From the cell containing the given text, extract its center point as (x, y) coordinate. 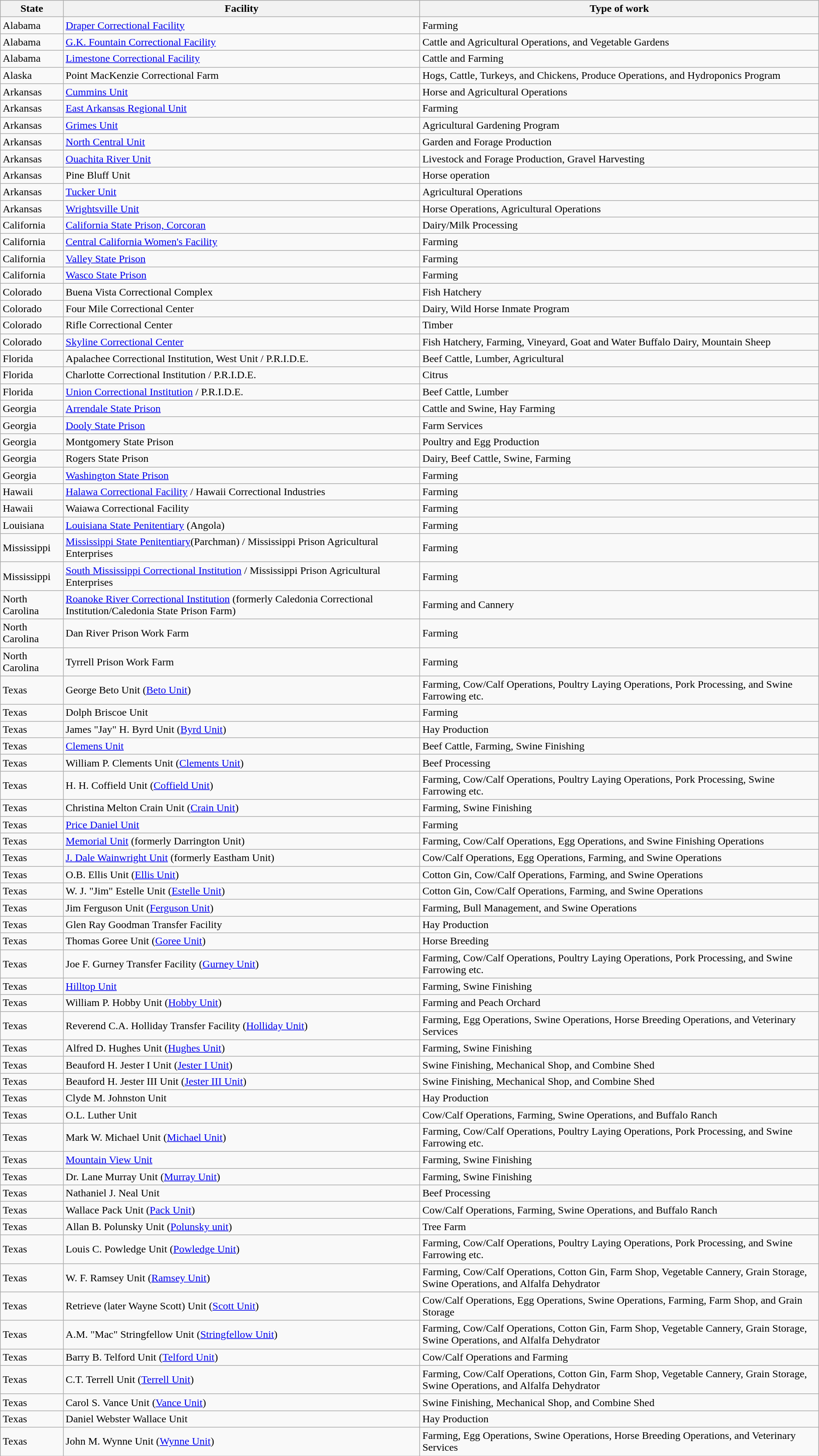
Timber (619, 325)
South Mississippi Correctional Institution / Mississippi Prison Agricultural Enterprises (241, 576)
Cow/Calf Operations, Egg Operations, Swine Operations, Farming, Farm Shop, and Grain Storage (619, 1306)
California State Prison, Corcoran (241, 225)
Dan River Prison Work Farm (241, 633)
Mississippi State Penitentiary(Parchman) / Mississippi Prison Agricultural Enterprises (241, 548)
Retrieve (later Wayne Scott) Unit (Scott Unit) (241, 1306)
Dr. Lane Murray Unit (Murray Unit) (241, 1177)
Farming and Cannery (619, 605)
William P. Hobby Unit (Hobby Unit) (241, 1003)
Fish Hatchery (619, 292)
Beauford H. Jester I Unit (Jester I Unit) (241, 1065)
Skyline Correctional Center (241, 342)
Valley State Prison (241, 259)
C.T. Terrell Unit (Terrell Unit) (241, 1380)
Charlotte Correctional Institution / P.R.I.D.E. (241, 375)
Waiawa Correctional Facility (241, 509)
Rifle Correctional Center (241, 325)
Apalachee Correctional Institution, West Unit / P.R.I.D.E. (241, 359)
Buena Vista Correctional Complex (241, 292)
Alfred D. Hughes Unit (Hughes Unit) (241, 1048)
Grimes Unit (241, 125)
Type of work (619, 9)
Ouachita River Unit (241, 158)
Limestone Correctional Facility (241, 59)
A.M. "Mac" Stringfellow Unit (Stringfellow Unit) (241, 1334)
W. F. Ramsey Unit (Ramsey Unit) (241, 1277)
Clyde M. Johnston Unit (241, 1098)
Farm Services (619, 425)
O.L. Luther Unit (241, 1115)
State (32, 9)
Farming, Bull Management, and Swine Operations (619, 908)
Roanoke River Correctional Institution (formerly Caledonia Correctional Institution/Caledonia State Prison Farm) (241, 605)
William P. Clements Unit (Clements Unit) (241, 763)
Dairy, Beef Cattle, Swine, Farming (619, 458)
Agricultural Gardening Program (619, 125)
Agricultural Operations (619, 192)
East Arkansas Regional Unit (241, 109)
Farming, Cow/Calf Operations, Egg Operations, and Swine Finishing Operations (619, 841)
North Central Unit (241, 142)
Cattle and Agricultural Operations, and Vegetable Gardens (619, 42)
Livestock and Forage Production, Gravel Harvesting (619, 158)
Mountain View Unit (241, 1160)
Cow/Calf Operations, Egg Operations, Farming, and Swine Operations (619, 858)
Tucker Unit (241, 192)
Poultry and Egg Production (619, 442)
John M. Wynne Unit (Wynne Unit) (241, 1441)
Central California Women's Facility (241, 242)
Joe F. Gurney Transfer Facility (Gurney Unit) (241, 964)
Washington State Prison (241, 475)
Dolph Briscoe Unit (241, 713)
Pine Bluff Unit (241, 175)
Horse operation (619, 175)
Reverend C.A. Holliday Transfer Facility (Holliday Unit) (241, 1025)
Dooly State Prison (241, 425)
Farming, Cow/Calf Operations, Poultry Laying Operations, Pork Processing, Swine Farrowing etc. (619, 785)
Citrus (619, 375)
Halawa Correctional Facility / Hawaii Correctional Industries (241, 492)
Cattle and Farming (619, 59)
Wallace Pack Unit (Pack Unit) (241, 1210)
Horse and Agricultural Operations (619, 92)
Cummins Unit (241, 92)
Four Mile Correctional Center (241, 309)
O.B. Ellis Unit (Ellis Unit) (241, 875)
W. J. "Jim" Estelle Unit (Estelle Unit) (241, 891)
J. Dale Wainwright Unit (formerly Eastham Unit) (241, 858)
Allan B. Polunsky Unit (Polunsky unit) (241, 1227)
Beef Cattle, Farming, Swine Finishing (619, 746)
Dairy/Milk Processing (619, 225)
Glen Ray Goodman Transfer Facility (241, 925)
Thomas Goree Unit (Goree Unit) (241, 941)
Beef Cattle, Lumber (619, 392)
Louisiana State Penitentiary (Angola) (241, 525)
Christina Melton Crain Unit (Crain Unit) (241, 808)
Horse Breeding (619, 941)
Mark W. Michael Unit (Michael Unit) (241, 1137)
James "Jay" H. Byrd Unit (Byrd Unit) (241, 729)
Point MacKenzie Correctional Farm (241, 75)
Nathaniel J. Neal Unit (241, 1193)
Union Correctional Institution / P.R.I.D.E. (241, 392)
H. H. Coffield Unit (Coffield Unit) (241, 785)
Tree Farm (619, 1227)
Fish Hatchery, Farming, Vineyard, Goat and Water Buffalo Dairy, Mountain Sheep (619, 342)
Arrendale State Prison (241, 408)
Wrightsville Unit (241, 209)
George Beto Unit (Beto Unit) (241, 690)
Price Daniel Unit (241, 824)
Cow/Calf Operations and Farming (619, 1357)
Montgomery State Prison (241, 442)
Farming and Peach Orchard (619, 1003)
Barry B. Telford Unit (Telford Unit) (241, 1357)
Louisiana (32, 525)
Tyrrell Prison Work Farm (241, 662)
Rogers State Prison (241, 458)
Daniel Webster Wallace Unit (241, 1419)
G.K. Fountain Correctional Facility (241, 42)
Dairy, Wild Horse Inmate Program (619, 309)
Beauford H. Jester III Unit (Jester III Unit) (241, 1081)
Horse Operations, Agricultural Operations (619, 209)
Memorial Unit (formerly Darrington Unit) (241, 841)
Facility (241, 9)
Garden and Forage Production (619, 142)
Wasco State Prison (241, 275)
Beef Cattle, Lumber, Agricultural (619, 359)
Draper Correctional Facility (241, 25)
Jim Ferguson Unit (Ferguson Unit) (241, 908)
Louis C. Powledge Unit (Powledge Unit) (241, 1249)
Clemens Unit (241, 746)
Alaska (32, 75)
Cattle and Swine, Hay Farming (619, 408)
Hilltop Unit (241, 986)
Hogs, Cattle, Turkeys, and Chickens, Produce Operations, and Hydroponics Program (619, 75)
Carol S. Vance Unit (Vance Unit) (241, 1402)
